Detect which cell encompasses the target text, then output its [X, Y] center coordinate. 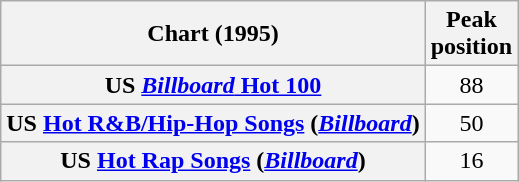
US Billboard Hot 100 [213, 85]
50 [471, 123]
Chart (1995) [213, 34]
US Hot R&B/Hip-Hop Songs (Billboard) [213, 123]
88 [471, 85]
16 [471, 161]
US Hot Rap Songs (Billboard) [213, 161]
Peak position [471, 34]
